Detect which cell encompasses the target text, then output its (x, y) center coordinate. 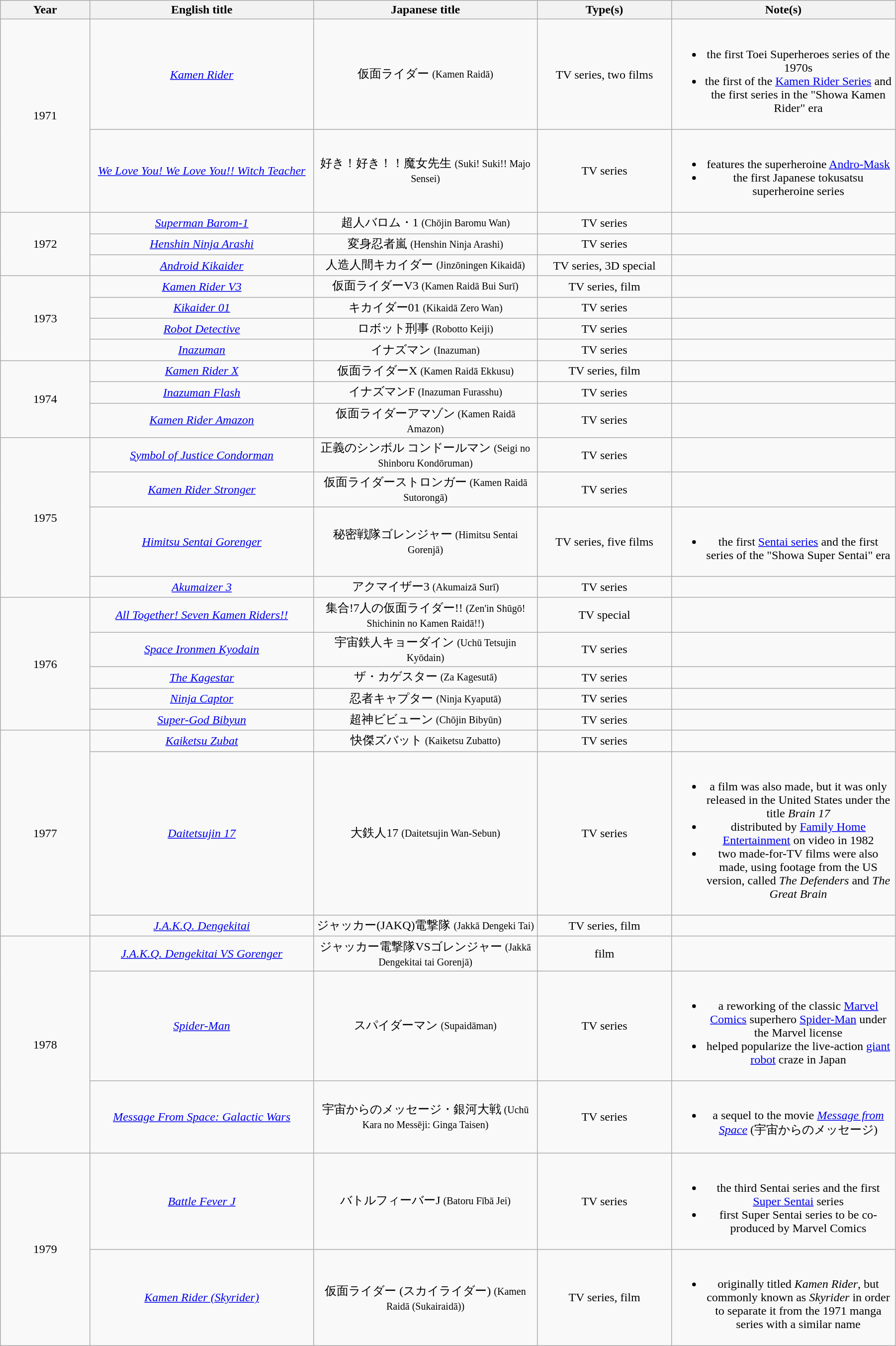
Message From Space: Galactic Wars (202, 1117)
1974 (45, 399)
変身忍者嵐 (Henshin Ninja Arashi) (426, 245)
Super-God Bibyun (202, 720)
Inazuman (202, 350)
Himitsu Sentai Gorenger (202, 542)
Note(s) (783, 10)
秘密戦隊ゴレンジャー (Himitsu Sentai Gorenjā) (426, 542)
a sequel to the movie Message from Space (宇宙からのメッセージ) (783, 1117)
ザ・カゲスター (Za Kagesutā) (426, 677)
TV series, two films (605, 75)
Superman Barom-1 (202, 223)
the first Sentai series and the first series of the "Showa Super Sentai" era (783, 542)
the first Toei Superheroes series of the 1970sthe first of the Kamen Rider Series and the first series in the "Showa Kamen Rider" era (783, 75)
Space Ironmen Kyodain (202, 650)
集合!7人の仮面ライダー!! (Zen'in Shūgō! Shichinin no Kamen Raidā!!) (426, 615)
TV special (605, 615)
TV series, 3D special (605, 266)
1973 (45, 318)
Kamen Rider Amazon (202, 420)
超神ビビューン (Chōjin Bibyūn) (426, 720)
スパイダーマン (Supaidāman) (426, 1026)
originally titled Kamen Rider, but commonly known as Skyrider in order to separate it from the 1971 manga series with a similar name (783, 1298)
Spider-Man (202, 1026)
超人バロム・1 (Chōjin Baromu Wan) (426, 223)
1975 (45, 518)
1979 (45, 1250)
Type(s) (605, 10)
宇宙鉄人キョーダイン (Uchū Tetsujin Kyōdain) (426, 650)
1977 (45, 833)
仮面ライダーストロンガー (Kamen Raidā Sutorongā) (426, 489)
Robot Detective (202, 329)
忍者キャプター (Ninja Kyaputā) (426, 698)
Android Kikaider (202, 266)
Kikaider 01 (202, 307)
TV series, five films (605, 542)
仮面ライダーアマゾン (Kamen Raidā Amazon) (426, 420)
Kamen Rider (Skyrider) (202, 1298)
All Together! Seven Kamen Riders!! (202, 615)
film (605, 954)
Symbol of Justice Condorman (202, 455)
ロボット刑事 (Robotto Keiji) (426, 329)
Ninja Captor (202, 698)
features the superheroine Andro-Maskthe first Japanese tokusatsu superheroine series (783, 171)
仮面ライダー (スカイライダー) (Kamen Raidā (Sukairaidā)) (426, 1298)
Kamen Rider (202, 75)
仮面ライダーV3 (Kamen Raidā Bui Surī) (426, 287)
宇宙からのメッセージ・銀河大戦 (Uchū Kara no Messēji: Ginga Taisen) (426, 1117)
Daitetsujin 17 (202, 834)
Year (45, 10)
a reworking of the classic Marvel Comics superhero Spider-Man under the Marvel licensehelped popularize the live-action giant robot craze in Japan (783, 1026)
Kaiketsu Zubat (202, 741)
イナズマンF (Inazuman Furasshu) (426, 392)
The Kagestar (202, 677)
Kamen Rider X (202, 371)
1971 (45, 116)
大鉄人17 (Daitetsujin Wan-Sebun) (426, 834)
J.A.K.Q. Dengekitai VS Gorenger (202, 954)
1972 (45, 244)
キカイダー01 (Kikaidā Zero Wan) (426, 307)
人造人間キカイダー (Jinzōningen Kikaidā) (426, 266)
J.A.K.Q. Dengekitai (202, 926)
the third Sentai series and the first Super Sentai seriesfirst Super Sentai series to be co-produced by Marvel Comics (783, 1201)
アクマイザー3 (Akumaizā Surī) (426, 587)
ジャッカー(JAKQ)電撃隊 (Jakkā Dengeki Tai) (426, 926)
Inazuman Flash (202, 392)
Battle Fever J (202, 1201)
Japanese title (426, 10)
仮面ライダーX (Kamen Raidā Ekkusu) (426, 371)
Kamen Rider Stronger (202, 489)
Akumaizer 3 (202, 587)
ジャッカー電撃隊VSゴレンジャー (Jakkā Dengekitai tai Gorenjā) (426, 954)
バトルフィーバーJ (Batoru Fībā Jei) (426, 1201)
仮面ライダー (Kamen Raidā) (426, 75)
Henshin Ninja Arashi (202, 245)
快傑ズバット (Kaiketsu Zubatto) (426, 741)
We Love You! We Love You!! Witch Teacher (202, 171)
1976 (45, 664)
正義のシンボル コンドールマン (Seigi no Shinboru Kondōruman) (426, 455)
好き！好き！！魔女先生 (Suki! Suki!! Majo Sensei) (426, 171)
1978 (45, 1045)
English title (202, 10)
イナズマン (Inazuman) (426, 350)
Kamen Rider V3 (202, 287)
